Detect which cell encompasses the target text, then output its (X, Y) center coordinate. 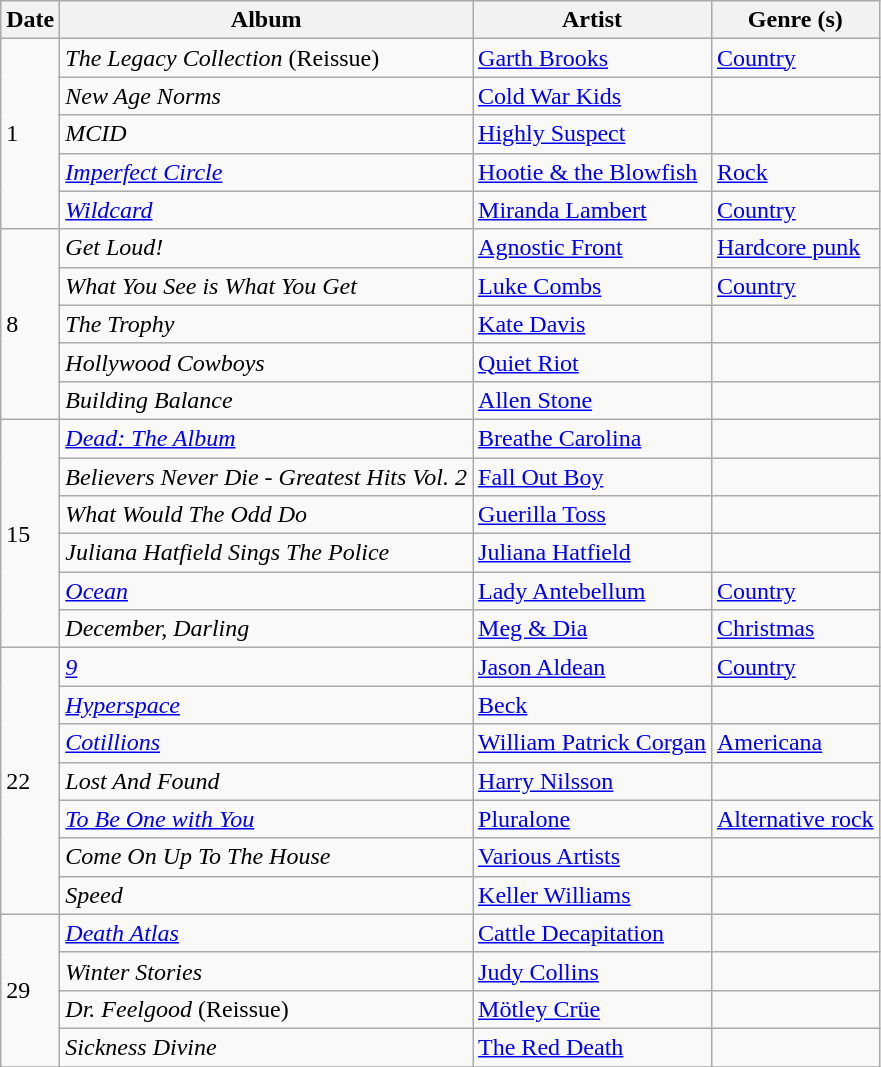
Sickness Divine (266, 1047)
Imperfect Circle (266, 172)
Kate Davis (592, 324)
Agnostic Front (592, 248)
The Legacy Collection (Reissue) (266, 58)
Cotillions (266, 743)
Quiet Riot (592, 362)
Rock (795, 172)
To Be One with You (266, 819)
Juliana Hatfield (592, 553)
Jason Aldean (592, 667)
Cold War Kids (592, 96)
15 (30, 533)
Beck (592, 705)
Date (30, 20)
Wildcard (266, 210)
Album (266, 20)
Death Atlas (266, 933)
Judy Collins (592, 971)
Alternative rock (795, 819)
22 (30, 781)
Lady Antebellum (592, 591)
Highly Suspect (592, 134)
Guerilla Toss (592, 515)
Artist (592, 20)
Dr. Feelgood (Reissue) (266, 1009)
Hollywood Cowboys (266, 362)
Miranda Lambert (592, 210)
Meg & Dia (592, 629)
Building Balance (266, 400)
Garth Brooks (592, 58)
MCID (266, 134)
Christmas (795, 629)
Juliana Hatfield Sings The Police (266, 553)
Hardcore punk (795, 248)
Fall Out Boy (592, 477)
Get Loud! (266, 248)
Allen Stone (592, 400)
Ocean (266, 591)
The Red Death (592, 1047)
What Would The Odd Do (266, 515)
29 (30, 990)
Keller Williams (592, 895)
Believers Never Die - Greatest Hits Vol. 2 (266, 477)
1 (30, 134)
Pluralone (592, 819)
Speed (266, 895)
Luke Combs (592, 286)
Cattle Decapitation (592, 933)
9 (266, 667)
Hootie & the Blowfish (592, 172)
Breathe Carolina (592, 438)
William Patrick Corgan (592, 743)
New Age Norms (266, 96)
Harry Nilsson (592, 781)
Dead: The Album (266, 438)
Winter Stories (266, 971)
Hyperspace (266, 705)
What You See is What You Get (266, 286)
The Trophy (266, 324)
8 (30, 324)
Lost And Found (266, 781)
Genre (s) (795, 20)
Various Artists (592, 857)
Mötley Crüe (592, 1009)
December, Darling (266, 629)
Come On Up To The House (266, 857)
Americana (795, 743)
